Provide the [x, y] coordinate of the cell's center where the given text is located.  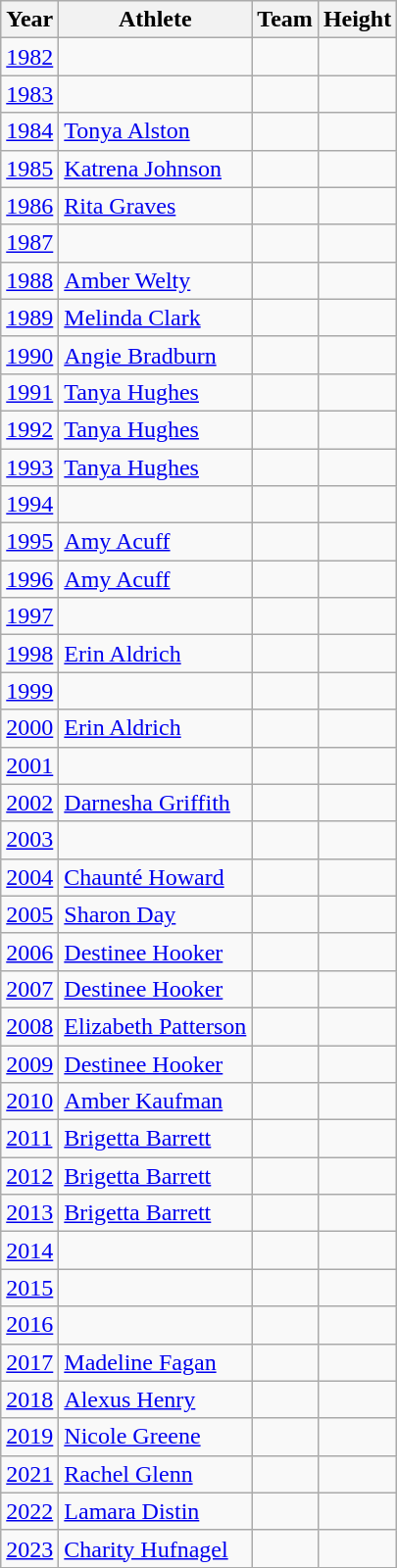
2006 [29, 952]
Year [29, 20]
2001 [29, 765]
2018 [29, 1399]
2004 [29, 877]
2022 [29, 1511]
1989 [29, 318]
1986 [29, 206]
2013 [29, 1213]
Nicole Greene [155, 1437]
Alexus Henry [155, 1399]
2007 [29, 989]
1994 [29, 505]
2005 [29, 914]
Sharon Day [155, 914]
1991 [29, 392]
2003 [29, 840]
Angie Bradburn [155, 355]
Charity Hufnagel [155, 1548]
2000 [29, 728]
2011 [29, 1139]
Tonya Alston [155, 131]
1987 [29, 243]
2009 [29, 1063]
2014 [29, 1250]
2016 [29, 1325]
2023 [29, 1548]
Melinda Clark [155, 318]
2008 [29, 1026]
1983 [29, 94]
2017 [29, 1362]
2010 [29, 1102]
Chaunté Howard [155, 877]
Rita Graves [155, 206]
1993 [29, 467]
1997 [29, 616]
Katrena Johnson [155, 169]
1990 [29, 355]
Height [357, 20]
1992 [29, 429]
2002 [29, 803]
1998 [29, 654]
2015 [29, 1288]
Madeline Fagan [155, 1362]
Amber Welty [155, 280]
Team [285, 20]
1988 [29, 280]
2019 [29, 1437]
1996 [29, 579]
Elizabeth Patterson [155, 1026]
Athlete [155, 20]
1985 [29, 169]
1995 [29, 542]
1982 [29, 57]
2021 [29, 1474]
2012 [29, 1176]
Amber Kaufman [155, 1102]
Rachel Glenn [155, 1474]
Lamara Distin [155, 1511]
1999 [29, 691]
Darnesha Griffith [155, 803]
1984 [29, 131]
